From the cell containing the given text, extract its center point as [X, Y] coordinate. 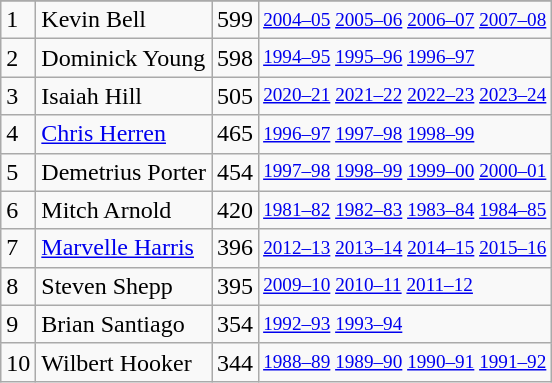
599 [236, 20]
3 [18, 96]
1 [18, 20]
396 [236, 248]
7 [18, 248]
1992–93 1993–94 [405, 324]
344 [236, 362]
8 [18, 286]
395 [236, 286]
6 [18, 210]
1988–89 1989–90 1990–91 1991–92 [405, 362]
Mitch Arnold [124, 210]
Kevin Bell [124, 20]
9 [18, 324]
2 [18, 58]
Marvelle Harris [124, 248]
420 [236, 210]
454 [236, 172]
2020–21 2021–22 2022–23 2023–24 [405, 96]
2004–05 2005–06 2006–07 2007–08 [405, 20]
10 [18, 362]
505 [236, 96]
Isaiah Hill [124, 96]
1997–98 1998–99 1999–00 2000–01 [405, 172]
Wilbert Hooker [124, 362]
2009–10 2010–11 2011–12 [405, 286]
Demetrius Porter [124, 172]
465 [236, 134]
5 [18, 172]
4 [18, 134]
2012–13 2013–14 2014–15 2015–16 [405, 248]
Dominick Young [124, 58]
Chris Herren [124, 134]
354 [236, 324]
1981–82 1982–83 1983–84 1984–85 [405, 210]
598 [236, 58]
1994–95 1995–96 1996–97 [405, 58]
Brian Santiago [124, 324]
Steven Shepp [124, 286]
1996–97 1997–98 1998–99 [405, 134]
